Output the [X, Y] coordinate of the center of the cell containing the given text.  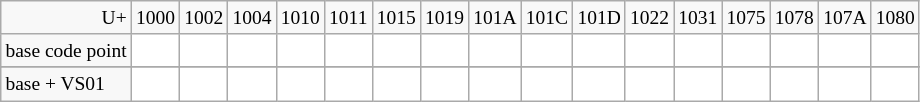
base + VS01 [66, 84]
1022 [649, 18]
1015 [396, 18]
1031 [698, 18]
U+ [66, 18]
1011 [348, 18]
1010 [300, 18]
1002 [204, 18]
1075 [746, 18]
1004 [252, 18]
1080 [895, 18]
101D [600, 18]
base code point [66, 50]
1000 [155, 18]
101C [547, 18]
101A [496, 18]
1078 [794, 18]
107A [846, 18]
1019 [444, 18]
